Output the (X, Y) coordinate of the center of the cell containing the given text.  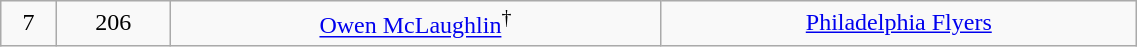
7 (29, 24)
Owen McLaughlin† (416, 24)
Philadelphia Flyers (899, 24)
206 (113, 24)
